Locate the cell with the specified text and output its [x, y] center coordinate. 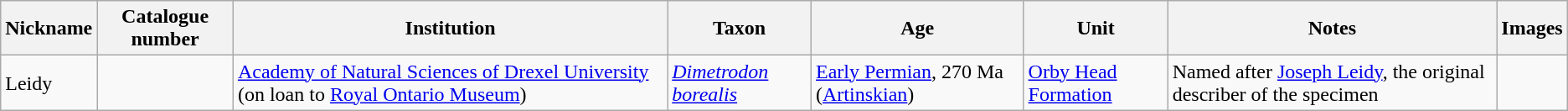
Academy of Natural Sciences of Drexel University (on loan to Royal Ontario Museum) [450, 82]
Notes [1332, 29]
Taxon [740, 29]
Images [1532, 29]
Early Permian, 270 Ma (Artinskian) [918, 82]
Institution [450, 29]
Leidy [49, 82]
Orby Head Formation [1096, 82]
Catalogue number [166, 29]
Nickname [49, 29]
Dimetrodon borealis [740, 82]
Named after Joseph Leidy, the original describer of the specimen [1332, 82]
Age [918, 29]
Unit [1096, 29]
